Find where the given text appears and provide that cell's center as [x, y] coordinate. 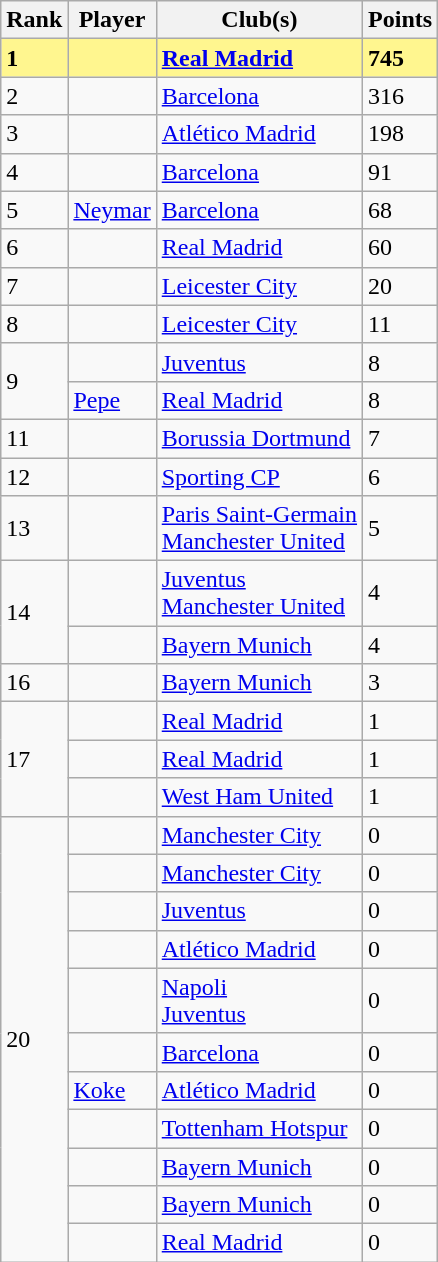
91 [400, 172]
16 [34, 683]
Napoli Juventus [259, 1000]
316 [400, 96]
60 [400, 248]
Rank [34, 20]
17 [34, 759]
West Ham United [259, 797]
Koke [112, 1090]
Sporting CP [259, 477]
13 [34, 528]
Pepe [112, 400]
745 [400, 58]
Neymar [112, 210]
68 [400, 210]
Juventus Manchester United [259, 594]
Paris Saint-Germain Manchester United [259, 528]
Borussia Dortmund [259, 438]
198 [400, 134]
Points [400, 20]
Player [112, 20]
Club(s) [259, 20]
2 [34, 96]
14 [34, 612]
9 [34, 381]
12 [34, 477]
Tottenham Hotspur [259, 1128]
